For the text-containing cell, return its midpoint in (X, Y) coordinate format. 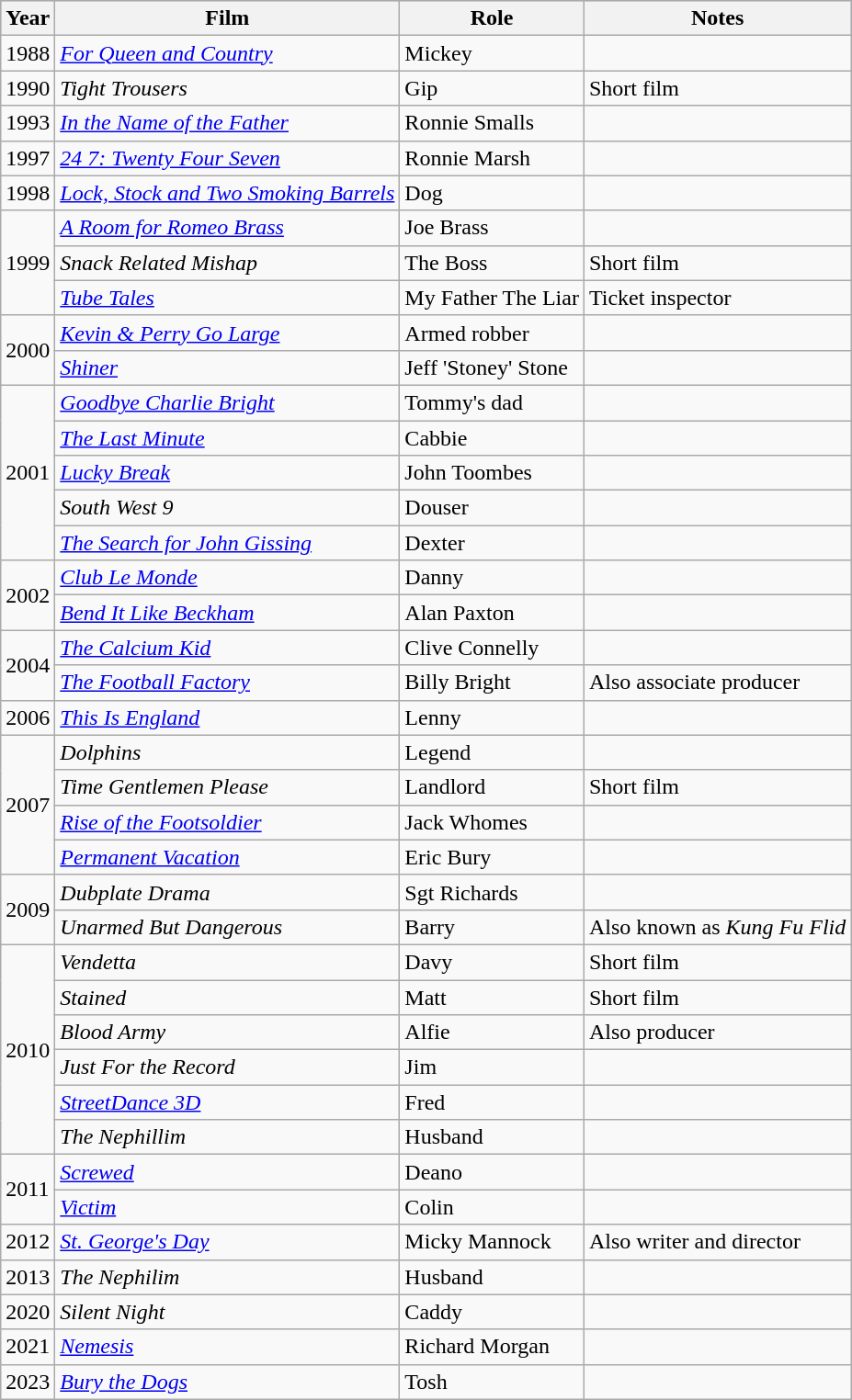
Unarmed But Dangerous (228, 927)
Blood Army (228, 1033)
2009 (28, 909)
For Queen and Country (228, 53)
Cabbie (493, 438)
Billy Bright (493, 683)
Victim (228, 1207)
2004 (28, 665)
Also associate producer (717, 683)
Lenny (493, 717)
Alfie (493, 1033)
Dexter (493, 543)
The Calcium Kid (228, 648)
In the Name of the Father (228, 123)
Sgt Richards (493, 892)
Barry (493, 927)
Time Gentlemen Please (228, 787)
Ticket inspector (717, 298)
The Last Minute (228, 438)
1999 (28, 263)
Also known as Kung Fu Flid (717, 927)
2002 (28, 595)
2023 (28, 1382)
2010 (28, 1049)
Snack Related Mishap (228, 263)
Danny (493, 578)
Caddy (493, 1312)
Stained (228, 997)
Just For the Record (228, 1067)
Dog (493, 193)
John Toombes (493, 473)
Joe Brass (493, 228)
St. George's Day (228, 1242)
Nemesis (228, 1347)
Year (28, 18)
This Is England (228, 717)
Eric Bury (493, 857)
2021 (28, 1347)
South West 9 (228, 508)
Alan Paxton (493, 613)
Also producer (717, 1033)
Club Le Monde (228, 578)
Richard Morgan (493, 1347)
The Nephilim (228, 1277)
Douser (493, 508)
My Father The Liar (493, 298)
Notes (717, 18)
Gip (493, 88)
Lock, Stock and Two Smoking Barrels (228, 193)
Jim (493, 1067)
Screwed (228, 1172)
Goodbye Charlie Bright (228, 402)
Davy (493, 962)
Tight Trousers (228, 88)
StreetDance 3D (228, 1102)
1990 (28, 88)
Also writer and director (717, 1242)
Micky Mannock (493, 1242)
Role (493, 18)
Vendetta (228, 962)
Lucky Break (228, 473)
2006 (28, 717)
Dubplate Drama (228, 892)
Dolphins (228, 752)
1998 (28, 193)
The Football Factory (228, 683)
Jeff 'Stoney' Stone (493, 367)
Permanent Vacation (228, 857)
Legend (493, 752)
2011 (28, 1190)
2013 (28, 1277)
2000 (28, 350)
Rise of the Footsoldier (228, 822)
2001 (28, 472)
Landlord (493, 787)
2012 (28, 1242)
The Nephillim (228, 1137)
Ronnie Smalls (493, 123)
The Boss (493, 263)
Tommy's dad (493, 402)
Clive Connelly (493, 648)
The Search for John Gissing (228, 543)
2020 (28, 1312)
1997 (28, 158)
Colin (493, 1207)
Fred (493, 1102)
Shiner (228, 367)
Matt (493, 997)
Armed robber (493, 333)
2007 (28, 805)
Bend It Like Beckham (228, 613)
1988 (28, 53)
Deano (493, 1172)
24 7: Twenty Four Seven (228, 158)
Bury the Dogs (228, 1382)
Mickey (493, 53)
1993 (28, 123)
Kevin & Perry Go Large (228, 333)
A Room for Romeo Brass (228, 228)
Tube Tales (228, 298)
Silent Night (228, 1312)
Tosh (493, 1382)
Jack Whomes (493, 822)
Ronnie Marsh (493, 158)
Film (228, 18)
